From the cell containing the given text, extract its center point as [x, y] coordinate. 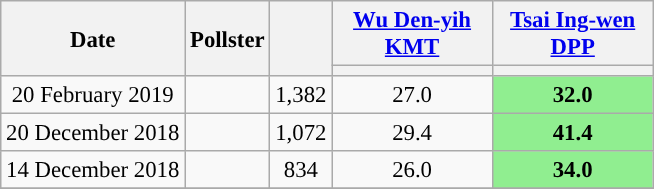
20 December 2018 [93, 133]
27.0 [412, 95]
14 December 2018 [93, 170]
20 February 2019 [93, 95]
26.0 [412, 170]
Tsai Ing-wenDPP [572, 34]
29.4 [412, 133]
1,072 [301, 133]
Date [93, 38]
34.0 [572, 170]
1,382 [301, 95]
Wu Den-yihKMT [412, 34]
Pollster [228, 38]
41.4 [572, 133]
32.0 [572, 95]
834 [301, 170]
